Return (x, y) of the center of cell containing provided text 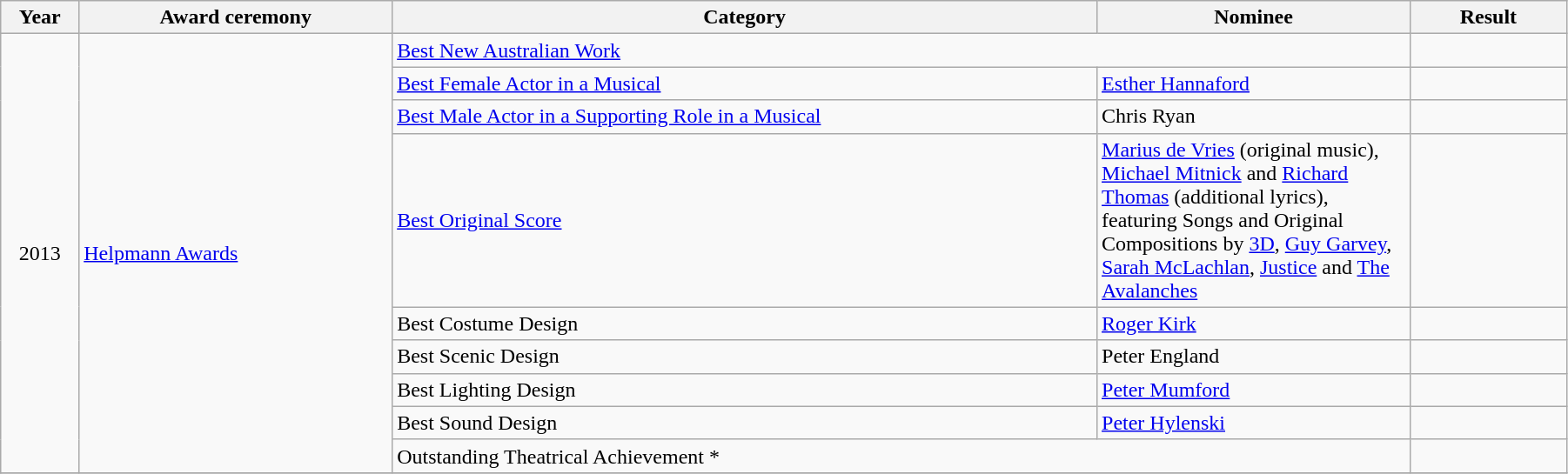
Best Costume Design (745, 324)
Roger Kirk (1254, 324)
Best Male Actor in a Supporting Role in a Musical (745, 117)
Peter Hylenski (1254, 423)
Peter Mumford (1254, 390)
Best Lighting Design (745, 390)
Outstanding Theatrical Achievement * (901, 456)
Award ceremony (236, 17)
Best Sound Design (745, 423)
Best Original Score (745, 220)
Nominee (1254, 17)
Best Female Actor in a Musical (745, 83)
Year (40, 17)
Result (1488, 17)
Esther Hannaford (1254, 83)
Best Scenic Design (745, 357)
Chris Ryan (1254, 117)
Helpmann Awards (236, 254)
Peter England (1254, 357)
2013 (40, 254)
Category (745, 17)
Best New Australian Work (901, 50)
